Pinpoint the cell where the given text exists, returning its [X, Y] midpoint coordinate. 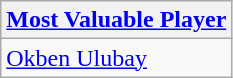
Okben Ulubay [116, 58]
Most Valuable Player [116, 20]
